Search for the cell housing the specified text and yield its (X, Y) center coordinate. 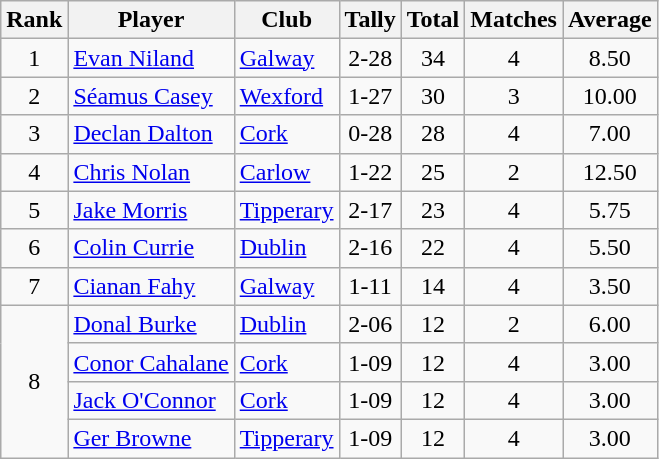
1-22 (370, 172)
6 (34, 248)
23 (433, 210)
14 (433, 286)
6.00 (610, 324)
5.75 (610, 210)
Colin Currie (151, 248)
1-27 (370, 96)
0-28 (370, 134)
2-17 (370, 210)
Jake Morris (151, 210)
Cianan Fahy (151, 286)
8 (34, 381)
Ger Browne (151, 438)
2-28 (370, 58)
10.00 (610, 96)
2-06 (370, 324)
7.00 (610, 134)
Rank (34, 20)
7 (34, 286)
Total (433, 20)
25 (433, 172)
Carlow (286, 172)
8.50 (610, 58)
Declan Dalton (151, 134)
Chris Nolan (151, 172)
5 (34, 210)
2-16 (370, 248)
3.50 (610, 286)
Average (610, 20)
1-11 (370, 286)
Conor Cahalane (151, 362)
Player (151, 20)
Séamus Casey (151, 96)
5.50 (610, 248)
34 (433, 58)
22 (433, 248)
Donal Burke (151, 324)
Club (286, 20)
Matches (514, 20)
Tally (370, 20)
Evan Niland (151, 58)
28 (433, 134)
30 (433, 96)
Jack O'Connor (151, 400)
1 (34, 58)
Wexford (286, 96)
12.50 (610, 172)
